Return [X, Y] of the center of cell containing provided text 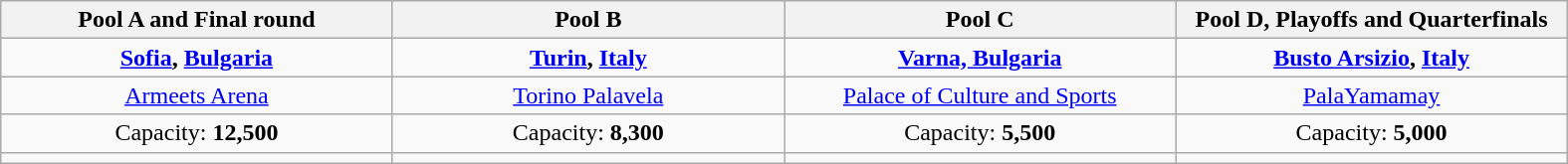
Armeets Arena [197, 95]
Pool B [587, 20]
Pool A and Final round [197, 20]
Sofia, Bulgaria [197, 58]
PalaYamamay [1372, 95]
Pool D, Playoffs and Quarterfinals [1372, 20]
Palace of Culture and Sports [980, 95]
Capacity: 12,500 [197, 133]
Torino Palavela [587, 95]
Capacity: 8,300 [587, 133]
Capacity: 5,000 [1372, 133]
Capacity: 5,500 [980, 133]
Turin, Italy [587, 58]
Varna, Bulgaria [980, 58]
Busto Arsizio, Italy [1372, 58]
Pool C [980, 20]
